Return [x, y] of the center of cell containing provided text 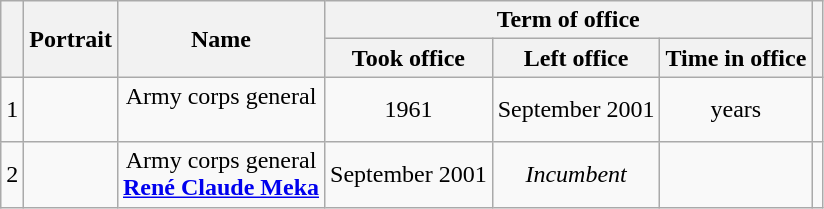
Time in office [736, 58]
1961 [409, 110]
Army corps general [220, 110]
Term of office [568, 20]
Army corps generalRené Claude Meka [220, 174]
Left office [576, 58]
Took office [409, 58]
2 [12, 174]
years [736, 110]
Name [220, 39]
1 [12, 110]
Incumbent [576, 174]
Portrait [71, 39]
